Scan for the cell matching the given text and deliver its [X, Y] coordinate at center. 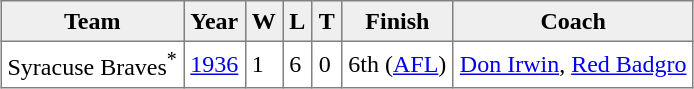
Finish [398, 21]
6th (AFL) [398, 64]
Syracuse Braves* [92, 64]
Coach [573, 21]
Team [92, 21]
Year [215, 21]
1936 [215, 64]
0 [327, 64]
W [264, 21]
T [327, 21]
Don Irwin, Red Badgro [573, 64]
1 [264, 64]
L [298, 21]
6 [298, 64]
